Determine the (X, Y) coordinate at the center of the cell enclosing the given text.  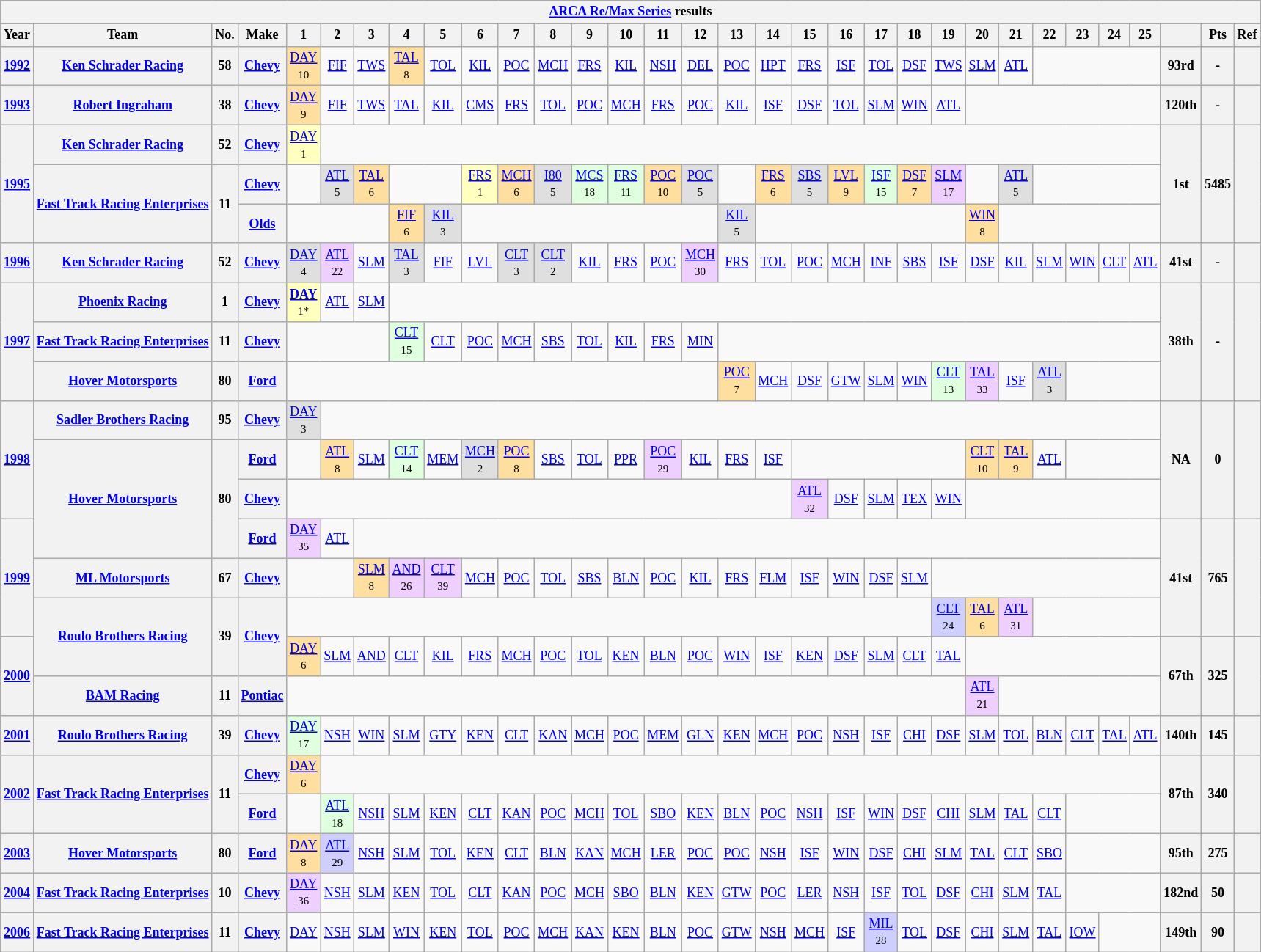
1996 (18, 263)
19 (948, 35)
38th (1181, 342)
GLN (701, 736)
SLM8 (372, 578)
I805 (553, 184)
38 (224, 106)
CLT15 (406, 342)
1999 (18, 578)
CLT10 (982, 460)
24 (1114, 35)
FLM (773, 578)
ATL29 (337, 854)
22 (1050, 35)
POC29 (663, 460)
4 (406, 35)
1993 (18, 106)
No. (224, 35)
CLT2 (553, 263)
IOW (1083, 932)
DAY3 (304, 420)
Robert Ingraham (122, 106)
POC8 (516, 460)
2001 (18, 736)
Phoenix Racing (122, 302)
DAY8 (304, 854)
15 (810, 35)
1995 (18, 183)
Year (18, 35)
0 (1218, 459)
Pts (1218, 35)
120th (1181, 106)
HPT (773, 66)
1998 (18, 459)
58 (224, 66)
6 (480, 35)
16 (846, 35)
DEL (701, 66)
2006 (18, 932)
CLT24 (948, 617)
ATL21 (982, 696)
9 (590, 35)
SBS5 (810, 184)
23 (1083, 35)
PPR (626, 460)
MCH6 (516, 184)
WIN8 (982, 224)
Ref (1247, 35)
MIN (701, 342)
ATL22 (337, 263)
INF (881, 263)
Pontiac (263, 696)
MCH30 (701, 263)
BAM Racing (122, 696)
FRS11 (626, 184)
5 (443, 35)
7 (516, 35)
13 (737, 35)
8 (553, 35)
DAY35 (304, 538)
95th (1181, 854)
145 (1218, 736)
ATL31 (1016, 617)
Make (263, 35)
LVL9 (846, 184)
FIF6 (406, 224)
21 (1016, 35)
ISF15 (881, 184)
DAY4 (304, 263)
140th (1181, 736)
AND (372, 656)
87th (1181, 794)
CLT3 (516, 263)
CLT39 (443, 578)
ML Motorsports (122, 578)
275 (1218, 854)
2000 (18, 676)
FRS1 (480, 184)
2 (337, 35)
765 (1218, 578)
MCH2 (480, 460)
2003 (18, 854)
1st (1181, 183)
149th (1181, 932)
20 (982, 35)
AND26 (406, 578)
DAY1 (304, 144)
NA (1181, 459)
TAL3 (406, 263)
Olds (263, 224)
POC10 (663, 184)
MCS18 (590, 184)
67 (224, 578)
LVL (480, 263)
TAL33 (982, 381)
1992 (18, 66)
CLT14 (406, 460)
ATL18 (337, 814)
12 (701, 35)
KIL3 (443, 224)
SLM17 (948, 184)
DAY (304, 932)
DAY36 (304, 893)
CLT13 (948, 381)
3 (372, 35)
ATL8 (337, 460)
ARCA Re/Max Series results (631, 12)
ATL3 (1050, 381)
340 (1218, 794)
DAY9 (304, 106)
2004 (18, 893)
5485 (1218, 183)
18 (915, 35)
DAY10 (304, 66)
CMS (480, 106)
TAL8 (406, 66)
67th (1181, 676)
Team (122, 35)
325 (1218, 676)
DAY1* (304, 302)
FRS6 (773, 184)
TAL9 (1016, 460)
2002 (18, 794)
90 (1218, 932)
DSF7 (915, 184)
50 (1218, 893)
KIL5 (737, 224)
ATL32 (810, 499)
MIL28 (881, 932)
POC7 (737, 381)
93rd (1181, 66)
182nd (1181, 893)
1997 (18, 342)
DAY17 (304, 736)
25 (1145, 35)
95 (224, 420)
POC5 (701, 184)
TEX (915, 499)
14 (773, 35)
Sadler Brothers Racing (122, 420)
GTY (443, 736)
17 (881, 35)
